Capture the cell that displays the provided text and extract its (X, Y) central coordinate. 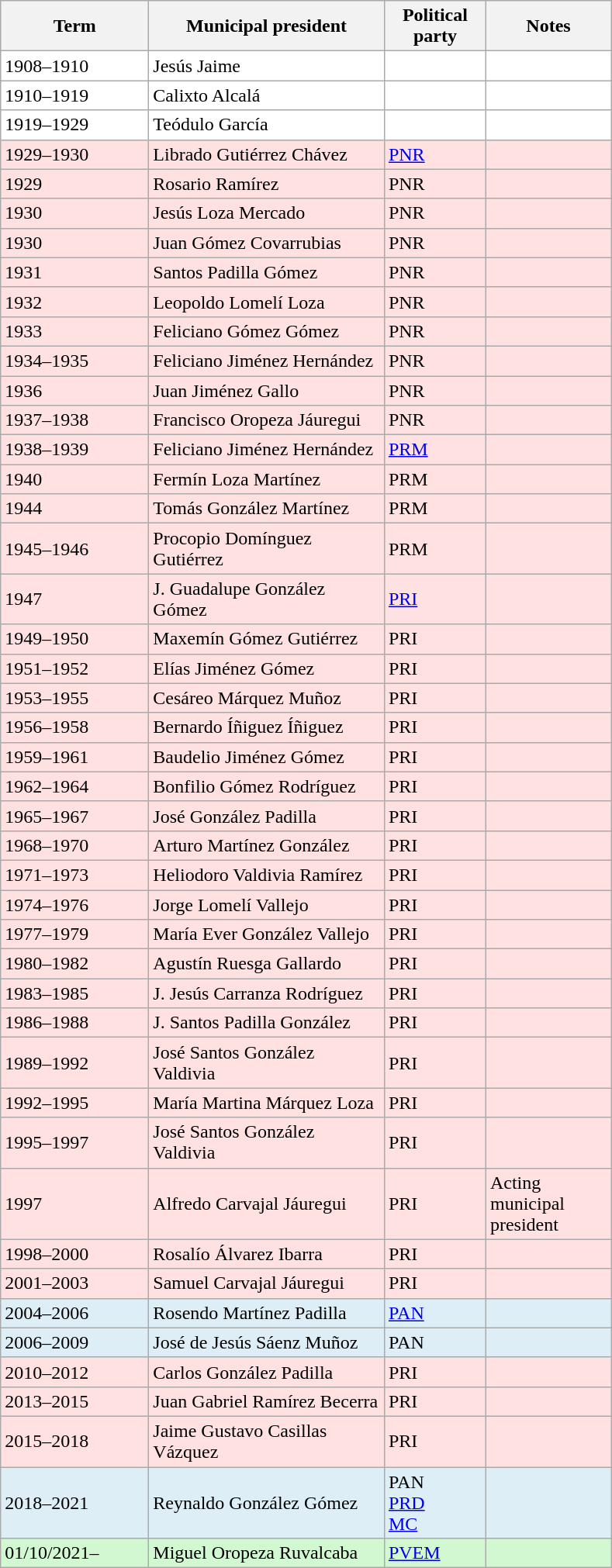
Tomás González Martínez (267, 509)
2004–2006 (74, 1313)
Municipal president (267, 26)
Elías Jiménez Gómez (267, 668)
1959–1961 (74, 757)
Francisco Oropeza Jáuregui (267, 420)
1997 (74, 1204)
PAN PRD MC (434, 1503)
Miguel Oropeza Ruvalcaba (267, 1553)
Procopio Domínguez Gutiérrez (267, 549)
Teódulo García (267, 125)
1962–1964 (74, 786)
1932 (74, 302)
1908–1910 (74, 66)
Jesús Loza Mercado (267, 213)
Santos Padilla Gómez (267, 272)
Bonfilio Gómez Rodríguez (267, 786)
1995–1997 (74, 1143)
J. Santos Padilla González (267, 1023)
2015–2018 (74, 1441)
01/10/2021– (74, 1553)
Samuel Carvajal Jáuregui (267, 1283)
1933 (74, 331)
1971–1973 (74, 875)
1919–1929 (74, 125)
Rosalío Álvarez Ibarra (267, 1254)
J. Jesús Carranza Rodríguez (267, 993)
Heliodoro Valdivia Ramírez (267, 875)
PVEM (434, 1553)
Bernardo Íñiguez Íñiguez (267, 727)
María Ever González Vallejo (267, 934)
1934–1935 (74, 361)
1940 (74, 479)
2018–2021 (74, 1503)
1956–1958 (74, 727)
1953–1955 (74, 698)
1947 (74, 599)
2006–2009 (74, 1342)
1992–1995 (74, 1103)
1944 (74, 509)
José González Padilla (267, 816)
Jorge Lomelí Vallejo (267, 905)
1931 (74, 272)
1968–1970 (74, 845)
J. Guadalupe González Gómez (267, 599)
1936 (74, 390)
Rosario Ramírez (267, 184)
1938–1939 (74, 450)
José de Jesús Sáenz Muñoz (267, 1342)
Term (74, 26)
1965–1967 (74, 816)
2001–2003 (74, 1283)
Cesáreo Márquez Muñoz (267, 698)
1974–1976 (74, 905)
María Martina Márquez Loza (267, 1103)
Jesús Jaime (267, 66)
Librado Gutiérrez Chávez (267, 154)
Jaime Gustavo Casillas Vázquez (267, 1441)
2013–2015 (74, 1401)
Arturo Martínez González (267, 845)
Calixto Alcalá (267, 95)
Agustín Ruesga Gallardo (267, 964)
Juan Gabriel Ramírez Becerra (267, 1401)
Maxemín Gómez Gutiérrez (267, 639)
Notes (548, 26)
Fermín Loza Martínez (267, 479)
1945–1946 (74, 549)
Juan Gómez Covarrubias (267, 243)
1998–2000 (74, 1254)
1929–1930 (74, 154)
1986–1988 (74, 1023)
1949–1950 (74, 639)
2010–2012 (74, 1372)
Rosendo Martínez Padilla (267, 1313)
Acting municipal president (548, 1204)
1983–1985 (74, 993)
1951–1952 (74, 668)
Leopoldo Lomelí Loza (267, 302)
1980–1982 (74, 964)
1929 (74, 184)
1937–1938 (74, 420)
Feliciano Gómez Gómez (267, 331)
1910–1919 (74, 95)
Carlos González Padilla (267, 1372)
Juan Jiménez Gallo (267, 390)
1989–1992 (74, 1062)
Political party (434, 26)
Alfredo Carvajal Jáuregui (267, 1204)
Reynaldo González Gómez (267, 1503)
1977–1979 (74, 934)
Baudelio Jiménez Gómez (267, 757)
